Find where the given text appears and provide that cell's center as (X, Y) coordinate. 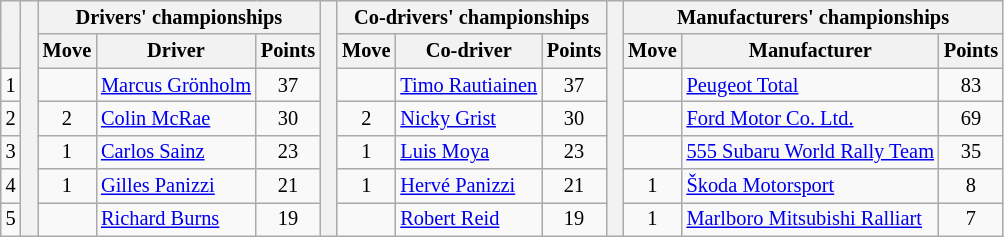
Hervé Panizzi (468, 186)
Drivers' championships (179, 17)
Co-drivers' championships (472, 17)
Carlos Sainz (176, 152)
555 Subaru World Rally Team (810, 152)
Ford Motor Co. Ltd. (810, 118)
3 (11, 152)
Manufacturers' championships (813, 17)
7 (971, 219)
Gilles Panizzi (176, 186)
Driver (176, 51)
Nicky Grist (468, 118)
4 (11, 186)
Marcus Grönholm (176, 85)
Timo Rautiainen (468, 85)
Robert Reid (468, 219)
Marlboro Mitsubishi Ralliart (810, 219)
Škoda Motorsport (810, 186)
5 (11, 219)
Peugeot Total (810, 85)
8 (971, 186)
Manufacturer (810, 51)
Richard Burns (176, 219)
35 (971, 152)
Luis Moya (468, 152)
Co-driver (468, 51)
Colin McRae (176, 118)
83 (971, 85)
69 (971, 118)
